Determine the [X, Y] coordinate at the center of the cell enclosing the given text.  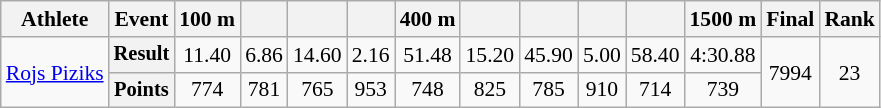
1500 m [724, 19]
23 [850, 72]
15.20 [490, 55]
Final [790, 19]
785 [548, 90]
739 [724, 90]
910 [602, 90]
Result [142, 55]
2.16 [371, 55]
5.00 [602, 55]
11.40 [207, 55]
Rojs Piziks [55, 72]
4:30.88 [724, 55]
765 [318, 90]
Athlete [55, 19]
714 [656, 90]
51.48 [428, 55]
825 [490, 90]
781 [264, 90]
58.40 [656, 55]
Rank [850, 19]
774 [207, 90]
100 m [207, 19]
45.90 [548, 55]
748 [428, 90]
953 [371, 90]
Points [142, 90]
400 m [428, 19]
6.86 [264, 55]
Event [142, 19]
14.60 [318, 55]
7994 [790, 72]
